Detect which cell encompasses the target text, then output its (X, Y) center coordinate. 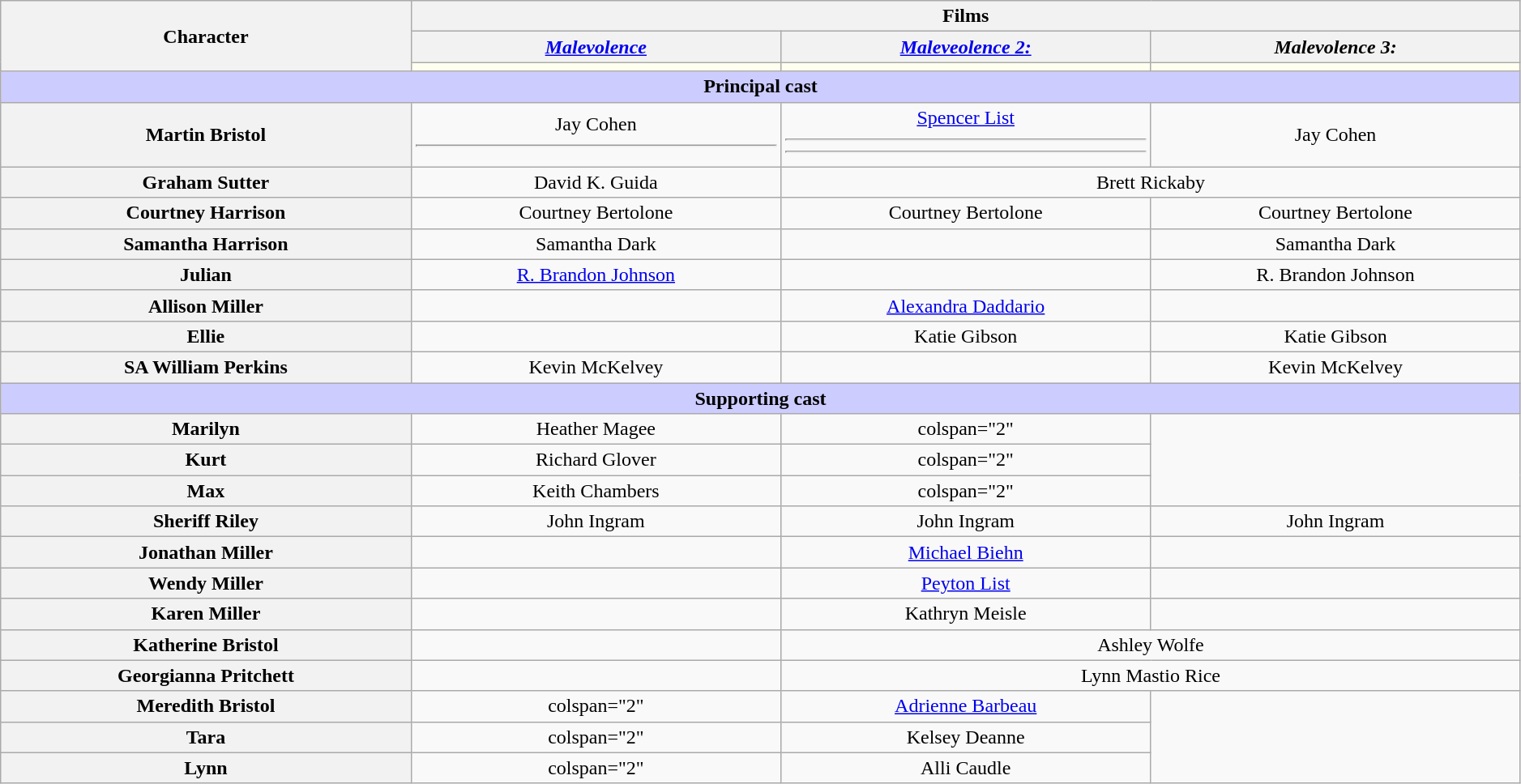
Brett Rickaby (1151, 182)
Keith Chambers (596, 491)
Karen Miller (206, 614)
Kelsey Deanne (966, 737)
Samantha Harrison (206, 244)
SA William Perkins (206, 367)
David K. Guida (596, 182)
Jonathan Miller (206, 552)
Films (966, 16)
Kurt (206, 460)
Ellie (206, 336)
Kathryn Meisle (966, 614)
Heather Magee (596, 429)
Wendy Miller (206, 583)
Georgianna Pritchett (206, 675)
Ashley Wolfe (1151, 645)
Peyton List (966, 583)
Sheriff Riley (206, 522)
Malevolence (596, 47)
Principal cast (761, 87)
Courtney Harrison (206, 213)
Maleveolence 2: (966, 47)
Tara (206, 737)
Julian (206, 275)
Allison Miller (206, 305)
Spencer List (966, 134)
Alexandra Daddario (966, 305)
Lynn (206, 768)
Richard Glover (596, 460)
Supporting cast (761, 398)
Graham Sutter (206, 182)
Marilyn (206, 429)
Katherine Bristol (206, 645)
Adrienne Barbeau (966, 706)
Michael Biehn (966, 552)
Martin Bristol (206, 134)
Character (206, 36)
Malevolence 3: (1335, 47)
Lynn Mastio Rice (1151, 675)
Meredith Bristol (206, 706)
Alli Caudle (966, 768)
Max (206, 491)
